For the text-containing cell, return its midpoint in (x, y) coordinate format. 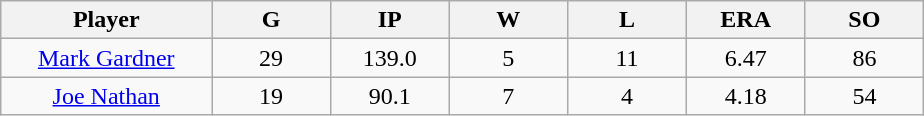
86 (864, 58)
4.18 (746, 96)
Player (106, 20)
19 (272, 96)
11 (628, 58)
4 (628, 96)
7 (508, 96)
54 (864, 96)
5 (508, 58)
IP (390, 20)
Mark Gardner (106, 58)
29 (272, 58)
L (628, 20)
SO (864, 20)
G (272, 20)
Joe Nathan (106, 96)
6.47 (746, 58)
90.1 (390, 96)
ERA (746, 20)
W (508, 20)
139.0 (390, 58)
